Provide the (x, y) coordinate of the cell's center where the given text is located.  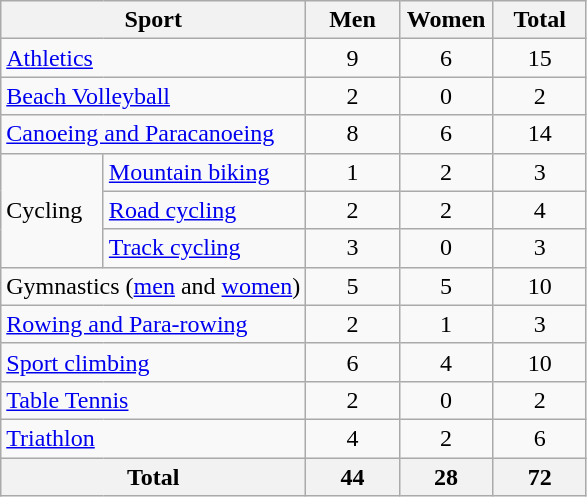
Table Tennis (154, 400)
8 (353, 134)
Women (446, 20)
Men (353, 20)
Canoeing and Paracanoeing (154, 134)
Mountain biking (204, 172)
9 (353, 58)
Sport climbing (154, 362)
Track cycling (204, 248)
Cycling (52, 210)
72 (540, 477)
Gymnastics (men and women) (154, 286)
28 (446, 477)
Athletics (154, 58)
15 (540, 58)
14 (540, 134)
Road cycling (204, 210)
Sport (154, 20)
44 (353, 477)
Beach Volleyball (154, 96)
Rowing and Para-rowing (154, 324)
Triathlon (154, 438)
